Provide the (x, y) coordinate of the cell's center where the given text is located.  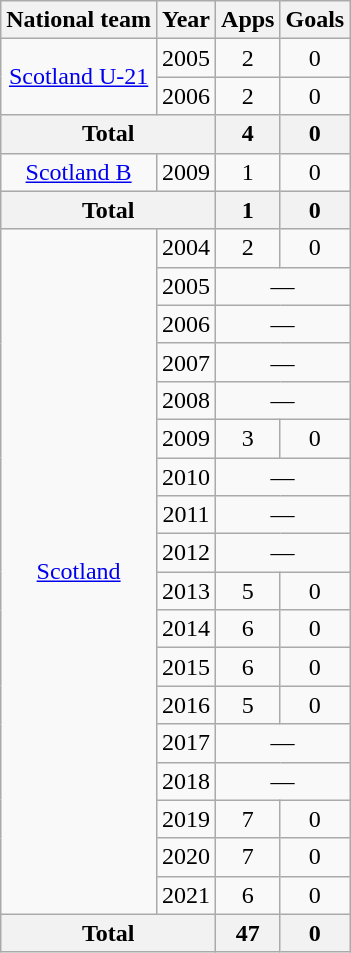
2015 (186, 667)
3 (248, 438)
2021 (186, 895)
4 (248, 134)
2012 (186, 553)
2014 (186, 629)
2010 (186, 477)
Year (186, 20)
2020 (186, 857)
2008 (186, 400)
2004 (186, 248)
Apps (248, 20)
47 (248, 933)
2018 (186, 781)
Scotland U-21 (79, 77)
2019 (186, 819)
2016 (186, 705)
2017 (186, 743)
Scotland (79, 572)
2011 (186, 515)
National team (79, 20)
Goals (315, 20)
Scotland B (79, 172)
2013 (186, 591)
2007 (186, 362)
